From the cell containing the given text, extract its center point as [X, Y] coordinate. 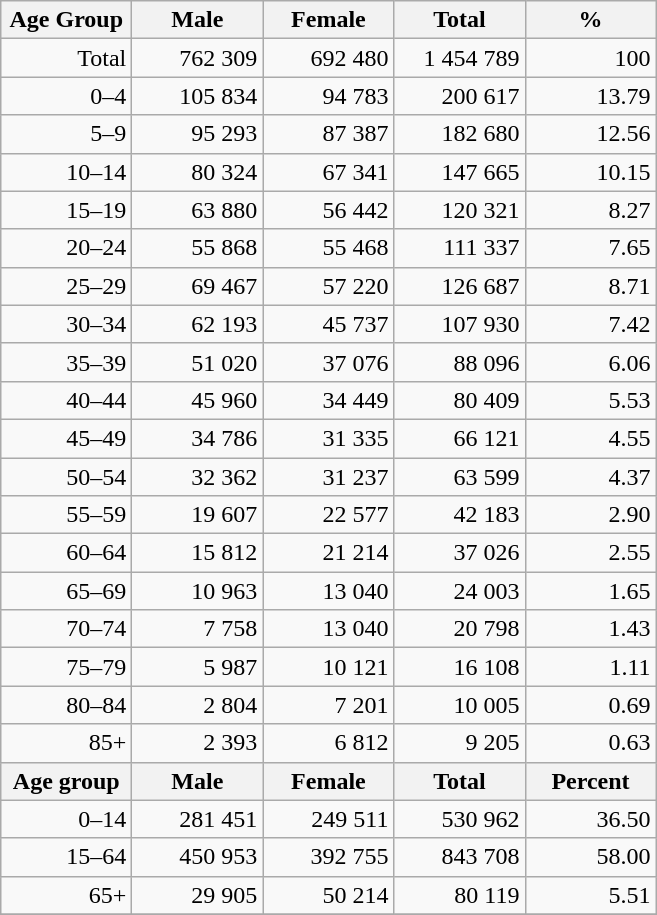
45 737 [328, 324]
762 309 [198, 58]
51 020 [198, 362]
10–14 [66, 172]
126 687 [460, 286]
120 321 [460, 210]
5.53 [590, 400]
10 121 [328, 667]
24 003 [460, 591]
7.42 [590, 324]
20–24 [66, 248]
5–9 [66, 134]
42 183 [460, 515]
40–44 [66, 400]
45 960 [198, 400]
63 599 [460, 477]
22 577 [328, 515]
111 337 [460, 248]
0–4 [66, 96]
19 607 [198, 515]
105 834 [198, 96]
182 680 [460, 134]
1.43 [590, 629]
% [590, 20]
55 868 [198, 248]
69 467 [198, 286]
35–39 [66, 362]
450 953 [198, 857]
2.90 [590, 515]
63 880 [198, 210]
80 324 [198, 172]
843 708 [460, 857]
16 108 [460, 667]
9 205 [460, 743]
58.00 [590, 857]
8.71 [590, 286]
692 480 [328, 58]
55 468 [328, 248]
87 387 [328, 134]
0.69 [590, 705]
7.65 [590, 248]
50 214 [328, 895]
147 665 [460, 172]
2 804 [198, 705]
62 193 [198, 324]
70–74 [66, 629]
200 617 [460, 96]
100 [590, 58]
55–59 [66, 515]
4.37 [590, 477]
107 930 [460, 324]
1 454 789 [460, 58]
56 442 [328, 210]
29 905 [198, 895]
249 511 [328, 819]
15–19 [66, 210]
1.65 [590, 591]
4.55 [590, 438]
34 449 [328, 400]
6.06 [590, 362]
95 293 [198, 134]
85+ [66, 743]
65+ [66, 895]
392 755 [328, 857]
15 812 [198, 553]
25–29 [66, 286]
12.56 [590, 134]
530 962 [460, 819]
31 335 [328, 438]
67 341 [328, 172]
20 798 [460, 629]
15–64 [66, 857]
2 393 [198, 743]
45–49 [66, 438]
80 119 [460, 895]
37 076 [328, 362]
32 362 [198, 477]
5 987 [198, 667]
50–54 [66, 477]
0.63 [590, 743]
30–34 [66, 324]
Age group [66, 781]
94 783 [328, 96]
34 786 [198, 438]
5.51 [590, 895]
1.11 [590, 667]
2.55 [590, 553]
6 812 [328, 743]
8.27 [590, 210]
281 451 [198, 819]
80 409 [460, 400]
10 005 [460, 705]
60–64 [66, 553]
10 963 [198, 591]
31 237 [328, 477]
75–79 [66, 667]
13.79 [590, 96]
Age Group [66, 20]
37 026 [460, 553]
80–84 [66, 705]
7 758 [198, 629]
7 201 [328, 705]
66 121 [460, 438]
0–14 [66, 819]
10.15 [590, 172]
88 096 [460, 362]
36.50 [590, 819]
57 220 [328, 286]
21 214 [328, 553]
65–69 [66, 591]
Percent [590, 781]
